Provide the [X, Y] coordinate of the cell's center where the given text is located.  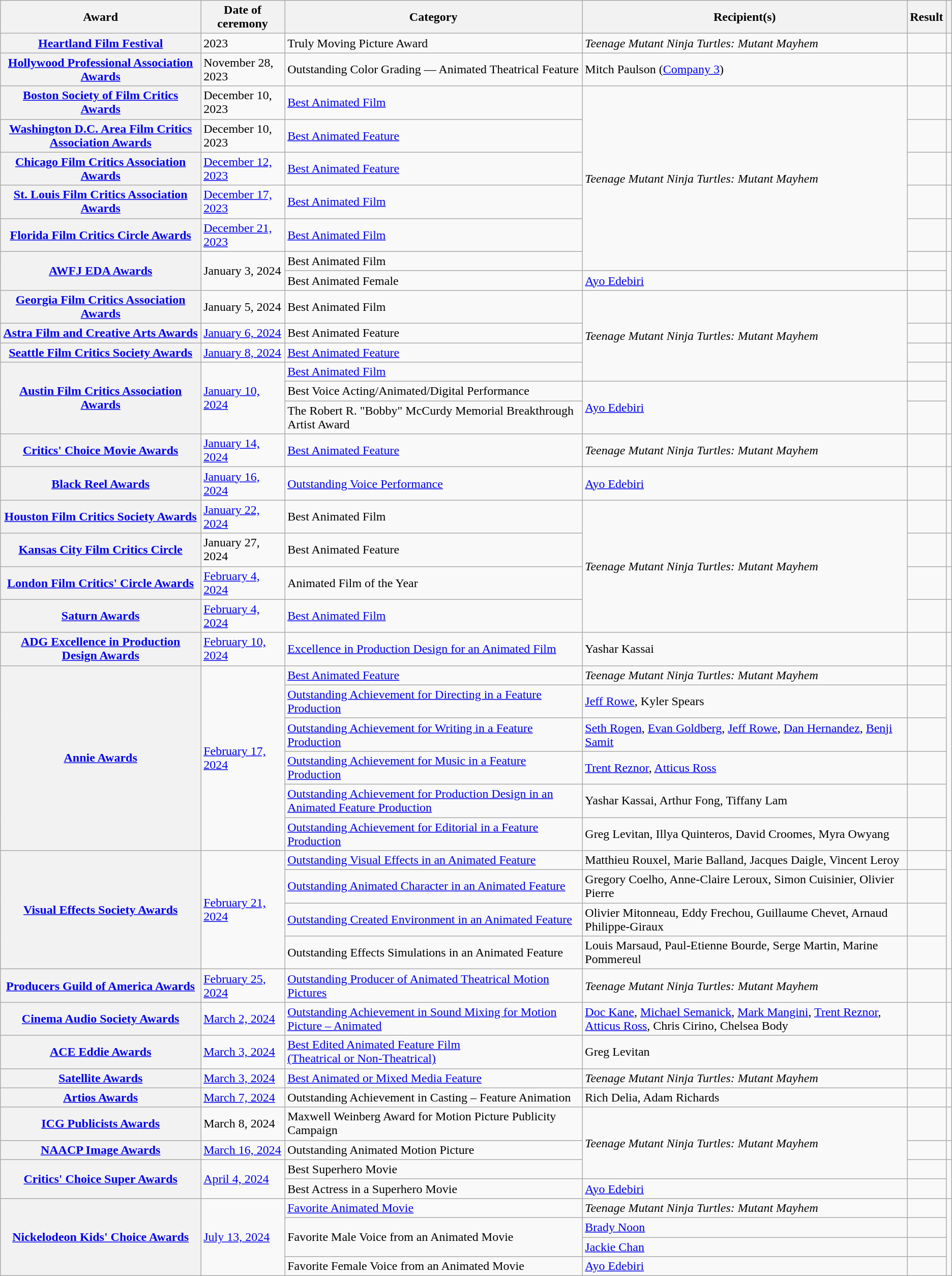
December 21, 2023 [243, 235]
ICG Publicists Awards [101, 1123]
ACE Eddie Awards [101, 1052]
Astra Film and Creative Arts Awards [101, 333]
Washington D.C. Area Film Critics Association Awards [101, 135]
Jeff Rowe, Kyler Spears [745, 701]
December 17, 2023 [243, 201]
November 28, 2023 [243, 69]
March 7, 2024 [243, 1097]
Outstanding Color Grading — Animated Theatrical Feature [433, 69]
London Film Critics' Circle Awards [101, 583]
2023 [243, 43]
Outstanding Achievement in Sound Mixing for Motion Picture – Animated [433, 1019]
Favorite Female Voice from an Animated Movie [433, 1266]
Yashar Kassai [745, 649]
Favorite Male Voice from an Animated Movie [433, 1237]
Result [927, 17]
Best Voice Acting/Animated/Digital Performance [433, 391]
February 17, 2024 [243, 758]
Louis Marsaud, Paul-Etienne Bourde, Serge Martin, Marine Pommereul [745, 952]
NAACP Image Awards [101, 1150]
Maxwell Weinberg Award for Motion Picture Publicity Campaign [433, 1123]
Brady Noon [745, 1227]
Outstanding Achievement for Writing in a Feature Production [433, 735]
Visual Effects Society Awards [101, 910]
Yashar Kassai, Arthur Fong, Tiffany Lam [745, 801]
Favorite Animated Movie [433, 1208]
Outstanding Achievement in Casting – Feature Animation [433, 1097]
January 27, 2024 [243, 549]
Outstanding Effects Simulations in an Animated Feature [433, 952]
Best Superhero Movie [433, 1169]
Outstanding Producer of Animated Theatrical Motion Pictures [433, 986]
March 8, 2024 [243, 1123]
Rich Delia, Adam Richards [745, 1097]
Outstanding Animated Character in an Animated Feature [433, 886]
January 5, 2024 [243, 306]
Austin Film Critics Association Awards [101, 398]
Doc Kane, Michael Semanick, Mark Mangini, Trent Reznor, Atticus Ross, Chris Cirino, Chelsea Body [745, 1019]
January 10, 2024 [243, 398]
Best Animated Female [433, 280]
Nickelodeon Kids' Choice Awards [101, 1237]
Outstanding Voice Performance [433, 483]
Houston Film Critics Society Awards [101, 517]
Critics' Choice Movie Awards [101, 451]
January 22, 2024 [243, 517]
Florida Film Critics Circle Awards [101, 235]
Seattle Film Critics Society Awards [101, 353]
Greg Levitan [745, 1052]
January 16, 2024 [243, 483]
Olivier Mitonneau, Eddy Frechou, Guillaume Chevet, Arnaud Philippe-Giraux [745, 920]
Producers Guild of America Awards [101, 986]
Boston Society of Film Critics Awards [101, 103]
Satellite Awards [101, 1078]
Outstanding Visual Effects in an Animated Feature [433, 860]
Outstanding Animated Motion Picture [433, 1150]
Mitch Paulson (Company 3) [745, 69]
April 4, 2024 [243, 1179]
July 13, 2024 [243, 1237]
January 3, 2024 [243, 271]
Critics' Choice Super Awards [101, 1179]
Outstanding Achievement for Music in a Feature Production [433, 767]
Saturn Awards [101, 616]
Jackie Chan [745, 1247]
ADG Excellence in Production Design Awards [101, 649]
Outstanding Created Environment in an Animated Feature [433, 920]
March 16, 2024 [243, 1150]
Heartland Film Festival [101, 43]
Gregory Coelho, Anne-Claire Leroux, Simon Cuisinier, Olivier Pierre [745, 886]
Date of ceremony [243, 17]
December 12, 2023 [243, 169]
March 2, 2024 [243, 1019]
Outstanding Achievement for Directing in a Feature Production [433, 701]
Greg Levitan, Illya Quinteros, David Croomes, Myra Owyang [745, 833]
January 14, 2024 [243, 451]
Seth Rogen, Evan Goldberg, Jeff Rowe, Dan Hernandez, Benji Samit [745, 735]
Georgia Film Critics Association Awards [101, 306]
Best Animated or Mixed Media Feature [433, 1078]
Outstanding Achievement for Editorial in a Feature Production [433, 833]
Excellence in Production Design for an Animated Film [433, 649]
Animated Film of the Year [433, 583]
Best Actress in a Superhero Movie [433, 1188]
February 10, 2024 [243, 649]
January 8, 2024 [243, 353]
The Robert R. "Bobby" McCurdy Memorial Breakthrough Artist Award [433, 417]
Cinema Audio Society Awards [101, 1019]
St. Louis Film Critics Association Awards [101, 201]
Best Edited Animated Feature Film(Theatrical or Non-Theatrical) [433, 1052]
Truly Moving Picture Award [433, 43]
Hollywood Professional Association Awards [101, 69]
Black Reel Awards [101, 483]
February 21, 2024 [243, 910]
Kansas City Film Critics Circle [101, 549]
February 25, 2024 [243, 986]
AWFJ EDA Awards [101, 271]
Recipient(s) [745, 17]
January 6, 2024 [243, 333]
Artios Awards [101, 1097]
Annie Awards [101, 758]
Chicago Film Critics Association Awards [101, 169]
Matthieu Rouxel, Marie Balland, Jacques Daigle, Vincent Leroy [745, 860]
Award [101, 17]
Outstanding Achievement for Production Design in an Animated Feature Production [433, 801]
Trent Reznor, Atticus Ross [745, 767]
Category [433, 17]
